Provide the [X, Y] coordinate of the cell's center where the given text is located.  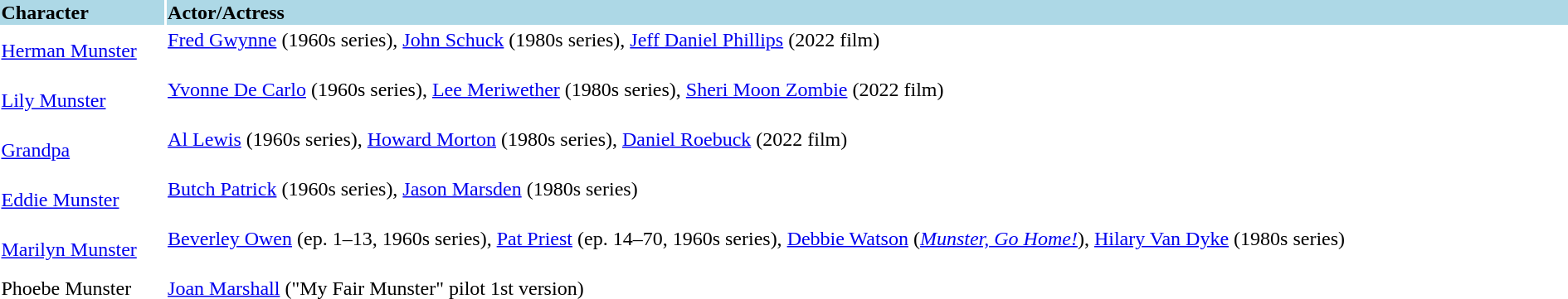
Beverley Owen (ep. 1–13, 1960s series), Pat Priest (ep. 14–70, 1960s series), Debbie Watson (Munster, Go Home!), Hilary Van Dyke (1980s series) [868, 250]
Actor/Actress [868, 12]
Lily Munster [82, 101]
Al Lewis (1960s series), Howard Morton (1980s series), Daniel Roebuck (2022 film) [868, 151]
Character [82, 12]
Herman Munster [82, 51]
Grandpa [82, 151]
Marilyn Munster [82, 250]
Butch Patrick (1960s series), Jason Marsden (1980s series) [868, 200]
Fred Gwynne (1960s series), John Schuck (1980s series), Jeff Daniel Phillips (2022 film) [868, 51]
Eddie Munster [82, 200]
Yvonne De Carlo (1960s series), Lee Meriwether (1980s series), Sheri Moon Zombie (2022 film) [868, 101]
